Return the (x, y) coordinate for the center point of the cell that contains the specified text.  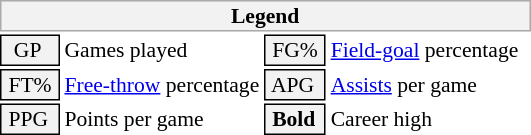
Assists per game (430, 85)
Field-goal percentage (430, 50)
FT% (30, 85)
Free-throw percentage (162, 85)
FG% (295, 50)
GP (30, 50)
Games played (162, 50)
APG (295, 85)
Legend (265, 16)
